Identify which cell holds the provided text, then report its [x, y] central coordinate. 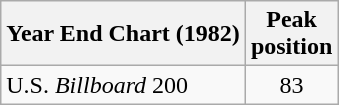
Peakposition [291, 34]
Year End Chart (1982) [124, 34]
U.S. Billboard 200 [124, 85]
83 [291, 85]
